Extract the (x, y) coordinate from the center of the cell holding the provided text.  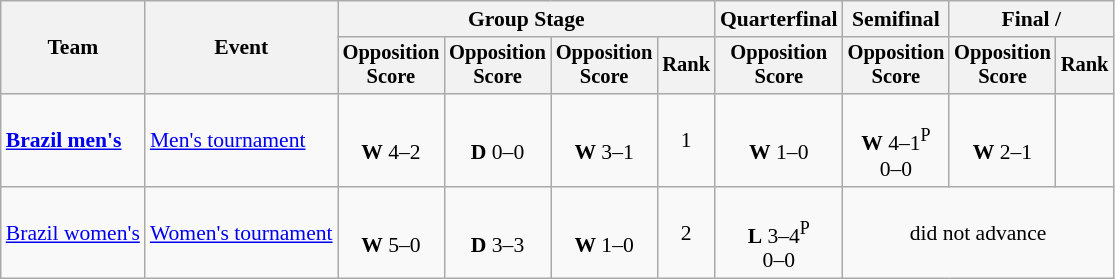
Event (242, 48)
Final / (1031, 19)
Women's tournament (242, 233)
W 5–0 (392, 233)
D 3–3 (498, 233)
W 4–1P0–0 (896, 140)
W 3–1 (604, 140)
W 2–1 (1002, 140)
Men's tournament (242, 140)
Quarterfinal (779, 19)
L 3–4P0–0 (779, 233)
W 4–2 (392, 140)
Brazil women's (73, 233)
Group Stage (526, 19)
Brazil men's (73, 140)
Semifinal (896, 19)
did not advance (978, 233)
1 (686, 140)
D 0–0 (498, 140)
Team (73, 48)
2 (686, 233)
